Return [X, Y] of the center of cell containing provided text 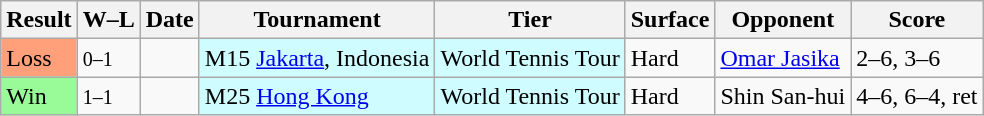
Date [170, 20]
Surface [670, 20]
W–L [108, 20]
Loss [39, 58]
4–6, 6–4, ret [917, 96]
Tournament [317, 20]
2–6, 3–6 [917, 58]
Opponent [783, 20]
Tier [530, 20]
Score [917, 20]
Result [39, 20]
Win [39, 96]
0–1 [108, 58]
1–1 [108, 96]
Shin San-hui [783, 96]
M15 Jakarta, Indonesia [317, 58]
M25 Hong Kong [317, 96]
Omar Jasika [783, 58]
